Return the (x, y) coordinate for the center point of the cell that contains the specified text.  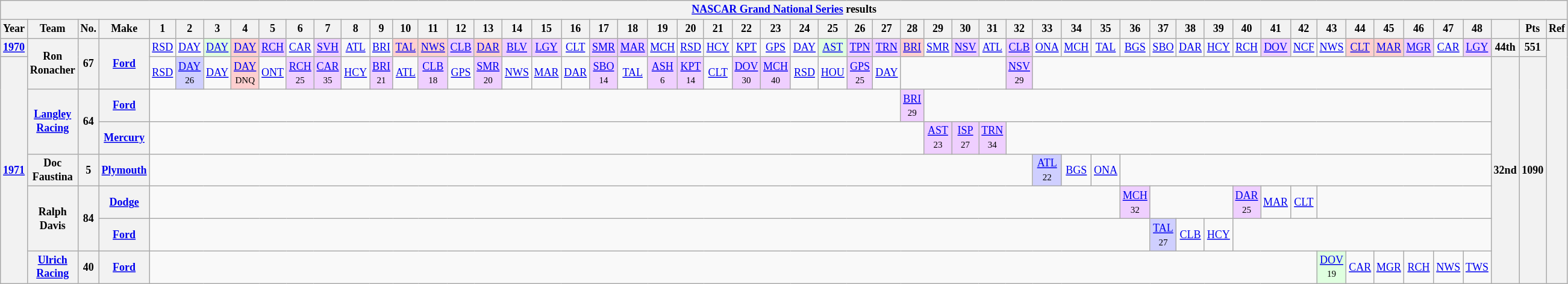
DAY26 (190, 73)
22 (746, 29)
SMR20 (488, 73)
Pts (1532, 29)
36 (1135, 29)
MCH32 (1135, 203)
CLB18 (433, 73)
28 (912, 29)
15 (546, 29)
32 (1019, 29)
7 (328, 29)
39 (1218, 29)
BRI29 (912, 106)
ONT (273, 73)
SVH (328, 47)
13 (488, 29)
TAL 27 (1163, 235)
SBO (1163, 47)
14 (517, 29)
DAYDNQ (245, 73)
DAR25 (1247, 203)
11 (433, 29)
4 (245, 29)
1970 (14, 47)
45 (1389, 29)
DOV19 (1331, 267)
KPT14 (691, 73)
KPT (746, 47)
9 (382, 29)
Ralph Davis (52, 218)
DOV30 (746, 73)
43 (1331, 29)
34 (1076, 29)
1971 (14, 170)
No. (88, 29)
NASCAR Grand National Series results (784, 10)
MCH40 (776, 73)
GPS25 (860, 73)
8 (355, 29)
TPN (860, 47)
TWS (1477, 267)
Langley Racing (52, 122)
35 (1106, 29)
HOU (832, 73)
46 (1419, 29)
17 (604, 29)
CAR35 (328, 73)
Ron Ronacher (52, 64)
1090 (1532, 170)
30 (965, 29)
ISP27 (965, 138)
33 (1047, 29)
44th (1505, 47)
41 (1276, 29)
21 (718, 29)
NSV29 (1019, 73)
44 (1360, 29)
Ref (1557, 29)
16 (576, 29)
Ulrich Racing (52, 267)
Dodge (124, 203)
24 (804, 29)
RCH25 (300, 73)
Team (52, 29)
DOV (1276, 47)
ASH6 (663, 73)
AST (832, 47)
1 (163, 29)
NCF (1304, 47)
AST23 (939, 138)
Mercury (124, 138)
32nd (1505, 170)
48 (1477, 29)
47 (1448, 29)
2 (190, 29)
3 (217, 29)
TRN34 (993, 138)
37 (1163, 29)
SBO14 (604, 73)
64 (88, 122)
10 (405, 29)
TRN (887, 47)
67 (88, 64)
42 (1304, 29)
84 (88, 218)
NSV (965, 47)
12 (461, 29)
BRI21 (382, 73)
Plymouth (124, 170)
ATL22 (1047, 170)
29 (939, 29)
31 (993, 29)
551 (1532, 47)
38 (1190, 29)
27 (887, 29)
Doc Faustina (52, 170)
26 (860, 29)
25 (832, 29)
6 (300, 29)
18 (633, 29)
23 (776, 29)
BLV (517, 47)
19 (663, 29)
Make (124, 29)
Year (14, 29)
20 (691, 29)
